Capture the cell that displays the provided text and extract its (x, y) central coordinate. 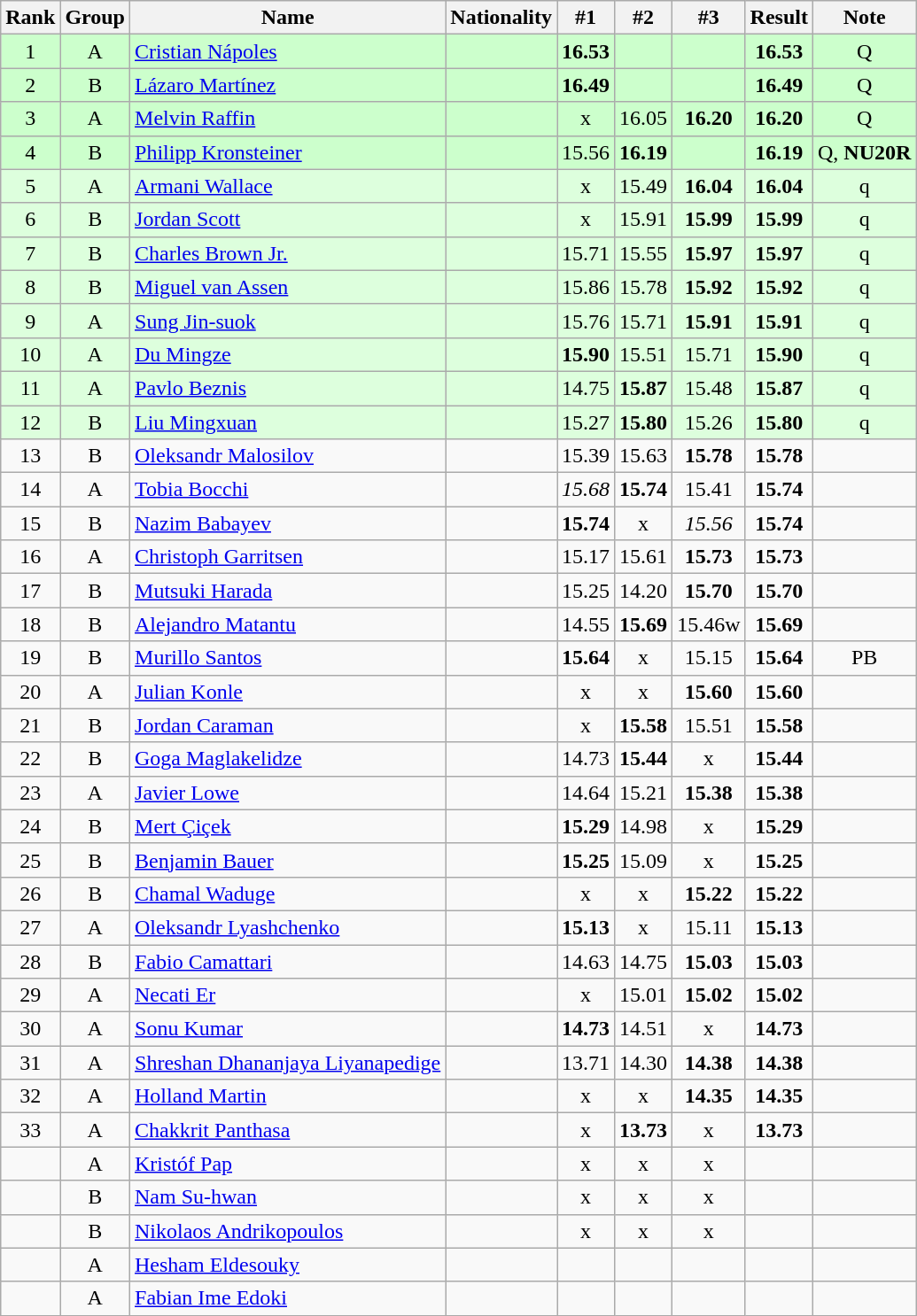
Nazim Babayev (288, 523)
Kristóf Pap (288, 1164)
18 (30, 624)
Hesham Eldesouky (288, 1265)
Note (864, 18)
Alejandro Matantu (288, 624)
15.49 (643, 186)
Armani Wallace (288, 186)
27 (30, 927)
19 (30, 658)
14.55 (587, 624)
5 (30, 186)
Oleksandr Malosilov (288, 456)
Liu Mingxuan (288, 422)
10 (30, 354)
Result (779, 18)
9 (30, 321)
Fabian Ime Edoki (288, 1298)
Lázaro Martínez (288, 85)
Jordan Caraman (288, 725)
15.41 (709, 490)
Mutsuki Harada (288, 591)
Philipp Kronsteiner (288, 152)
21 (30, 725)
Mert Çiçek (288, 826)
Nam Su-hwan (288, 1197)
28 (30, 961)
Christoph Garritsen (288, 557)
16 (30, 557)
15.11 (709, 927)
15.46w (709, 624)
Chamal Waduge (288, 894)
15.61 (643, 557)
Cristian Nápoles (288, 51)
Oleksandr Lyashchenko (288, 927)
Melvin Raffin (288, 119)
Benjamin Bauer (288, 860)
15.55 (643, 253)
15.17 (587, 557)
33 (30, 1130)
29 (30, 995)
Javier Lowe (288, 793)
23 (30, 793)
Shreshan Dhananjaya Liyanapedige (288, 1063)
32 (30, 1096)
Charles Brown Jr. (288, 253)
Pavlo Beznis (288, 388)
Rank (30, 18)
1 (30, 51)
Fabio Camattari (288, 961)
30 (30, 1029)
15.27 (587, 422)
3 (30, 119)
Name (288, 18)
13.71 (587, 1063)
15.09 (643, 860)
14.51 (643, 1029)
Jordan Scott (288, 220)
Nikolaos Andrikopoulos (288, 1231)
#3 (709, 18)
15.21 (643, 793)
7 (30, 253)
26 (30, 894)
14.30 (643, 1063)
Julian Konle (288, 692)
15.63 (643, 456)
PB (864, 658)
Goga Maglakelidze (288, 759)
Du Mingze (288, 354)
15.01 (643, 995)
4 (30, 152)
22 (30, 759)
15.48 (709, 388)
15.76 (587, 321)
Necati Er (288, 995)
14.98 (643, 826)
2 (30, 85)
8 (30, 287)
15.68 (587, 490)
15.26 (709, 422)
24 (30, 826)
Chakkrit Panthasa (288, 1130)
31 (30, 1063)
25 (30, 860)
17 (30, 591)
Nationality (501, 18)
15.86 (587, 287)
Tobia Bocchi (288, 490)
Q, NU20R (864, 152)
13 (30, 456)
6 (30, 220)
12 (30, 422)
Sonu Kumar (288, 1029)
Sung Jin-suok (288, 321)
Holland Martin (288, 1096)
15 (30, 523)
14.63 (587, 961)
Group (96, 18)
11 (30, 388)
15.39 (587, 456)
14.20 (643, 591)
Murillo Santos (288, 658)
Miguel van Assen (288, 287)
#2 (643, 18)
#1 (587, 18)
14.64 (587, 793)
16.05 (643, 119)
20 (30, 692)
14 (30, 490)
15.15 (709, 658)
